Capture the cell that displays the provided text and extract its [X, Y] central coordinate. 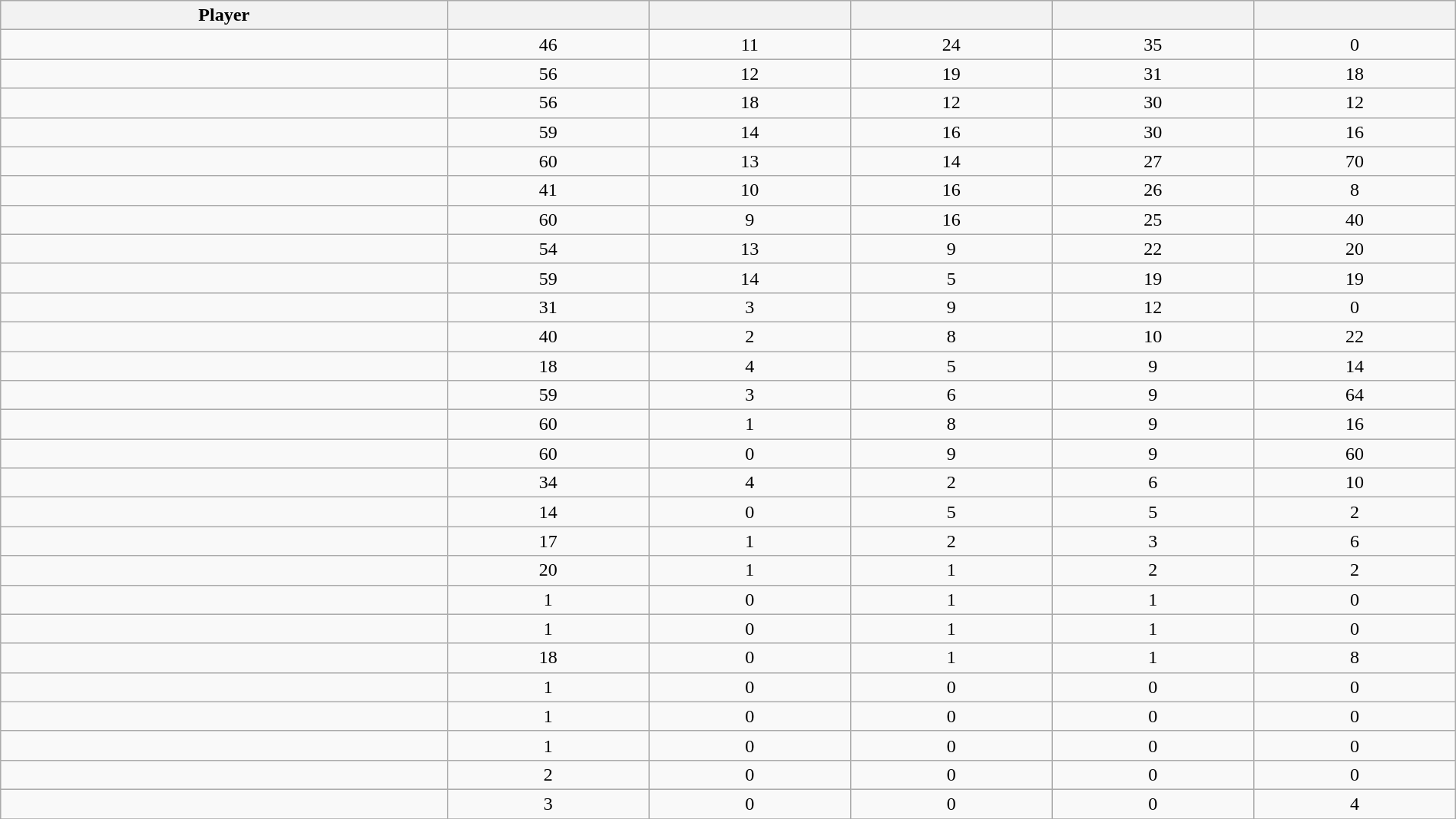
25 [1153, 220]
34 [548, 483]
35 [1153, 45]
17 [548, 541]
Player [224, 15]
46 [548, 45]
27 [1153, 161]
41 [548, 190]
11 [750, 45]
70 [1355, 161]
24 [952, 45]
64 [1355, 395]
26 [1153, 190]
54 [548, 249]
